Capture the cell that displays the provided text and extract its [X, Y] central coordinate. 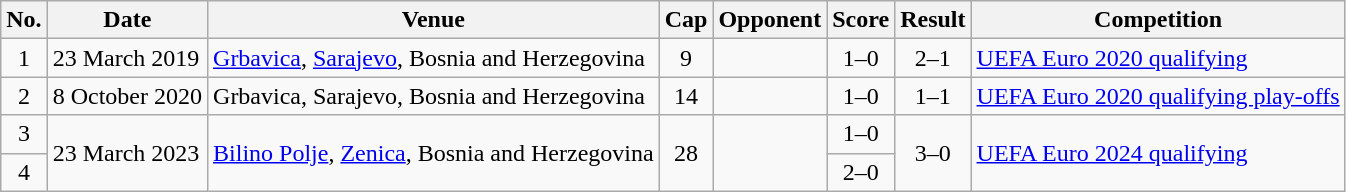
3 [24, 134]
4 [24, 172]
Competition [1158, 20]
UEFA Euro 2020 qualifying [1158, 58]
UEFA Euro 2024 qualifying [1158, 153]
28 [686, 153]
2 [24, 96]
2–1 [933, 58]
Venue [434, 20]
Result [933, 20]
Bilino Polje, Zenica, Bosnia and Herzegovina [434, 153]
23 March 2023 [127, 153]
UEFA Euro 2020 qualifying play-offs [1158, 96]
14 [686, 96]
No. [24, 20]
9 [686, 58]
23 March 2019 [127, 58]
Date [127, 20]
Score [861, 20]
1–1 [933, 96]
8 October 2020 [127, 96]
Opponent [770, 20]
Cap [686, 20]
1 [24, 58]
2–0 [861, 172]
3–0 [933, 153]
